Find where the given text appears and provide that cell's center as (X, Y) coordinate. 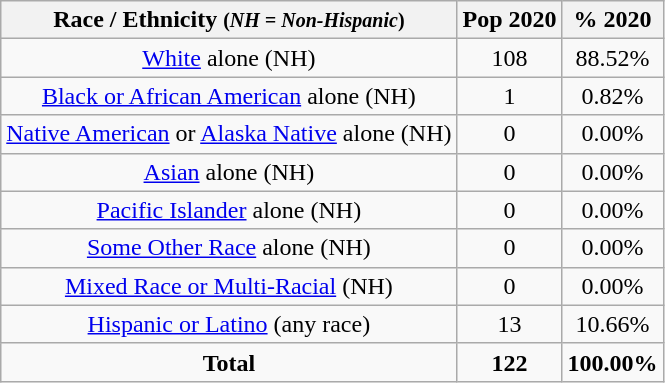
Native American or Alaska Native alone (NH) (229, 134)
Hispanic or Latino (any race) (229, 324)
10.66% (612, 324)
122 (510, 362)
0.82% (612, 96)
Pacific Islander alone (NH) (229, 210)
13 (510, 324)
108 (510, 58)
Pop 2020 (510, 20)
% 2020 (612, 20)
Some Other Race alone (NH) (229, 248)
Asian alone (NH) (229, 172)
100.00% (612, 362)
White alone (NH) (229, 58)
1 (510, 96)
Black or African American alone (NH) (229, 96)
Race / Ethnicity (NH = Non-Hispanic) (229, 20)
Total (229, 362)
Mixed Race or Multi-Racial (NH) (229, 286)
88.52% (612, 58)
